Detect which cell encompasses the target text, then output its [X, Y] center coordinate. 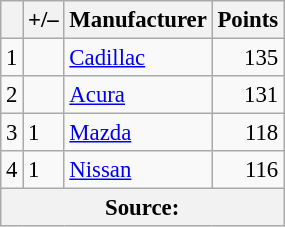
116 [248, 170]
Mazda [138, 133]
+/– [44, 20]
2 [12, 95]
Nissan [138, 170]
Points [248, 20]
Cadillac [138, 58]
Acura [138, 95]
3 [12, 133]
Manufacturer [138, 20]
118 [248, 133]
4 [12, 170]
135 [248, 58]
Source: [142, 208]
131 [248, 95]
